Return (x, y) of the center of cell containing provided text 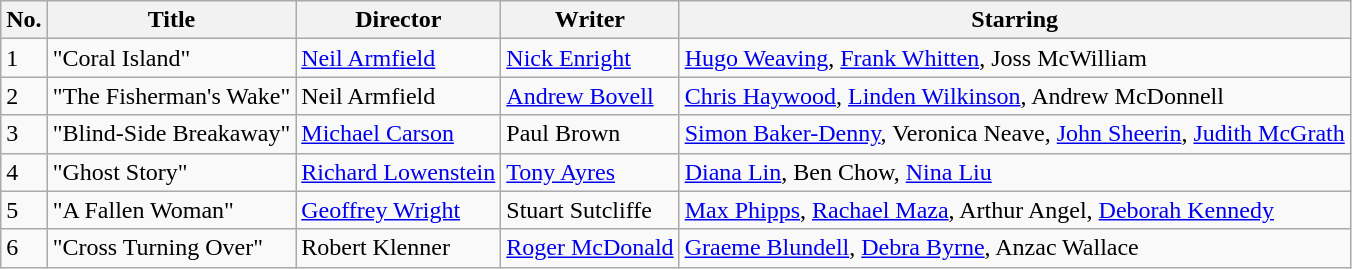
4 (24, 172)
"The Fisherman's Wake" (172, 96)
"Cross Turning Over" (172, 248)
5 (24, 210)
Director (398, 20)
Writer (590, 20)
6 (24, 248)
"Coral Island" (172, 58)
Andrew Bovell (590, 96)
Diana Lin, Ben Chow, Nina Liu (1014, 172)
Graeme Blundell, Debra Byrne, Anzac Wallace (1014, 248)
Hugo Weaving, Frank Whitten, Joss McWilliam (1014, 58)
"Blind-Side Breakaway" (172, 134)
"A Fallen Woman" (172, 210)
No. (24, 20)
Geoffrey Wright (398, 210)
Simon Baker-Denny, Veronica Neave, John Sheerin, Judith McGrath (1014, 134)
Nick Enright (590, 58)
Starring (1014, 20)
"Ghost Story" (172, 172)
Paul Brown (590, 134)
Roger McDonald (590, 248)
Tony Ayres (590, 172)
Title (172, 20)
Chris Haywood, Linden Wilkinson, Andrew McDonnell (1014, 96)
1 (24, 58)
Max Phipps, Rachael Maza, Arthur Angel, Deborah Kennedy (1014, 210)
Richard Lowenstein (398, 172)
Michael Carson (398, 134)
Robert Klenner (398, 248)
2 (24, 96)
3 (24, 134)
Stuart Sutcliffe (590, 210)
